Search for the cell housing the specified text and yield its [x, y] center coordinate. 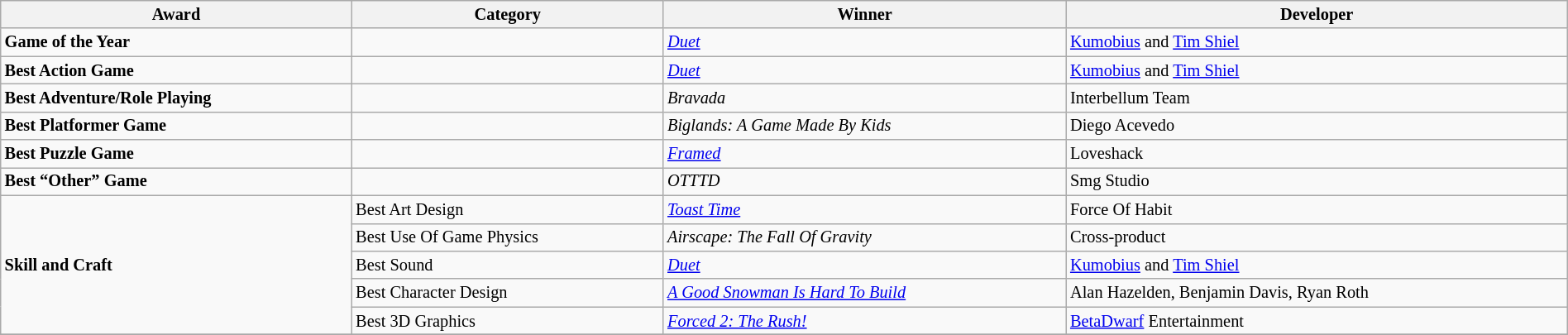
Framed [865, 154]
Best Character Design [508, 293]
Best 3D Graphics [508, 321]
Best Action Game [176, 70]
Airscape: The Fall Of Gravity [865, 237]
Skill and Craft [176, 265]
Biglands: A Game Made By Kids [865, 126]
Interbellum Team [1317, 98]
Award [176, 14]
OTTTD [865, 181]
Best “Other” Game [176, 181]
Alan Hazelden, Benjamin Davis, Ryan Roth [1317, 293]
Smg Studio [1317, 181]
Best Adventure/Role Playing [176, 98]
Forced 2: The Rush! [865, 321]
Force Of Habit [1317, 209]
Bravada [865, 98]
Best Art Design [508, 209]
Toast Time [865, 209]
Best Sound [508, 265]
BetaDwarf Entertainment [1317, 321]
Loveshack [1317, 154]
Game of the Year [176, 42]
Best Use Of Game Physics [508, 237]
Diego Acevedo [1317, 126]
Best Puzzle Game [176, 154]
Best Platformer Game [176, 126]
Winner [865, 14]
A Good Snowman Is Hard To Build [865, 293]
Developer [1317, 14]
Cross-product [1317, 237]
Category [508, 14]
